Locate the cell with the specified text and output its (X, Y) center coordinate. 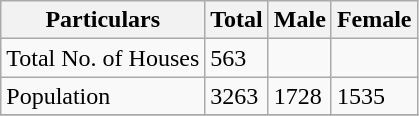
1535 (374, 96)
1728 (300, 96)
Total No. of Houses (103, 58)
Population (103, 96)
563 (237, 58)
Female (374, 20)
3263 (237, 96)
Total (237, 20)
Male (300, 20)
Particulars (103, 20)
